From the cell containing the given text, extract its center point as [X, Y] coordinate. 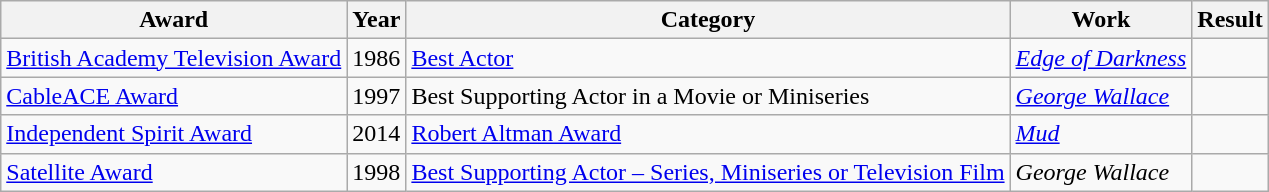
Mud [1101, 134]
British Academy Television Award [174, 58]
Award [174, 20]
Year [376, 20]
Result [1230, 20]
1997 [376, 96]
Work [1101, 20]
1998 [376, 172]
Category [708, 20]
CableACE Award [174, 96]
Best Supporting Actor in a Movie or Miniseries [708, 96]
1986 [376, 58]
Best Supporting Actor – Series, Miniseries or Television Film [708, 172]
Robert Altman Award [708, 134]
Satellite Award [174, 172]
Independent Spirit Award [174, 134]
Best Actor [708, 58]
Edge of Darkness [1101, 58]
2014 [376, 134]
